From the cell containing the given text, extract its center point as [X, Y] coordinate. 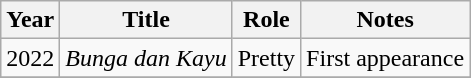
Pretty [266, 58]
2022 [30, 58]
Bunga dan Kayu [146, 58]
Role [266, 20]
Notes [386, 20]
Year [30, 20]
First appearance [386, 58]
Title [146, 20]
